Determine the [X, Y] coordinate at the center of the cell enclosing the given text.  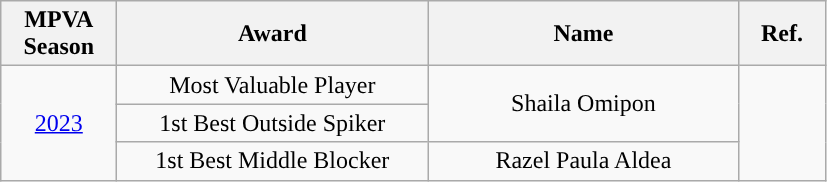
Name [584, 34]
Most Valuable Player [272, 85]
Award [272, 34]
2023 [59, 123]
1st Best Middle Blocker [272, 161]
MPVA Season [59, 34]
1st Best Outside Spiker [272, 123]
Shaila Omipon [584, 104]
Ref. [782, 34]
Razel Paula Aldea [584, 161]
